Identify which cell holds the provided text, then report its (X, Y) central coordinate. 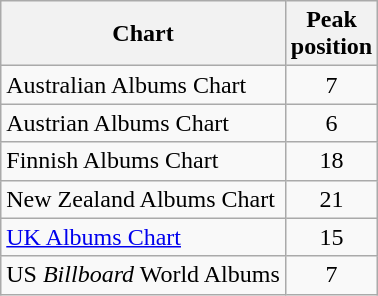
6 (331, 123)
Chart (144, 34)
Finnish Albums Chart (144, 161)
21 (331, 199)
Australian Albums Chart (144, 85)
18 (331, 161)
Peakposition (331, 34)
UK Albums Chart (144, 237)
US Billboard World Albums (144, 275)
Austrian Albums Chart (144, 123)
15 (331, 237)
New Zealand Albums Chart (144, 199)
